Scan for the cell matching the given text and deliver its (X, Y) coordinate at center. 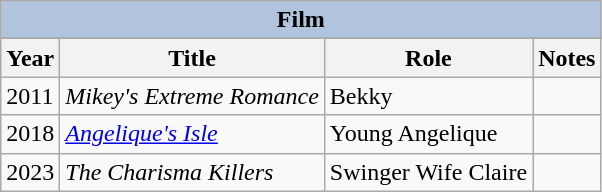
Role (428, 58)
Mikey's Extreme Romance (192, 96)
Angelique's Isle (192, 134)
Title (192, 58)
Notes (567, 58)
The Charisma Killers (192, 172)
Film (301, 20)
Bekky (428, 96)
Year (30, 58)
Young Angelique (428, 134)
2018 (30, 134)
2023 (30, 172)
Swinger Wife Claire (428, 172)
2011 (30, 96)
